Detect which cell encompasses the target text, then output its (x, y) center coordinate. 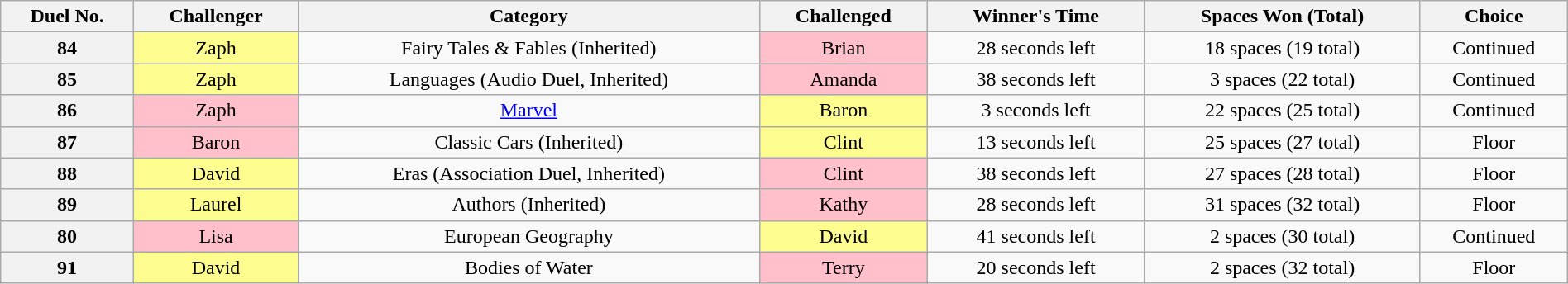
Winner's Time (1036, 17)
Languages (Audio Duel, Inherited) (529, 79)
13 seconds left (1036, 142)
88 (68, 173)
Classic Cars (Inherited) (529, 142)
31 spaces (32 total) (1283, 205)
Lisa (215, 236)
Laurel (215, 205)
80 (68, 236)
Kathy (844, 205)
91 (68, 267)
2 spaces (32 total) (1283, 267)
3 seconds left (1036, 111)
85 (68, 79)
86 (68, 111)
Spaces Won (Total) (1283, 17)
Authors (Inherited) (529, 205)
Amanda (844, 79)
22 spaces (25 total) (1283, 111)
89 (68, 205)
Bodies of Water (529, 267)
Fairy Tales & Fables (Inherited) (529, 48)
Challenged (844, 17)
2 spaces (30 total) (1283, 236)
18 spaces (19 total) (1283, 48)
87 (68, 142)
Choice (1494, 17)
84 (68, 48)
20 seconds left (1036, 267)
Terry (844, 267)
Duel No. (68, 17)
Category (529, 17)
Marvel (529, 111)
3 spaces (22 total) (1283, 79)
Brian (844, 48)
25 spaces (27 total) (1283, 142)
27 spaces (28 total) (1283, 173)
European Geography (529, 236)
Challenger (215, 17)
41 seconds left (1036, 236)
Eras (Association Duel, Inherited) (529, 173)
